Return (X, Y) of the center of cell containing provided text 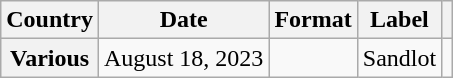
Date (183, 20)
Various (50, 58)
Sandlot (399, 58)
Country (50, 20)
August 18, 2023 (183, 58)
Label (399, 20)
Format (313, 20)
